Return [x, y] of the center of cell containing provided text 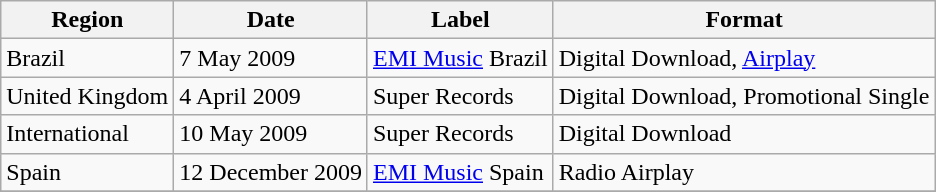
International [88, 134]
Spain [88, 172]
12 December 2009 [271, 172]
Digital Download, Promotional Single [744, 96]
EMI Music Spain [460, 172]
Date [271, 20]
7 May 2009 [271, 58]
Digital Download [744, 134]
Format [744, 20]
Radio Airplay [744, 172]
EMI Music Brazil [460, 58]
Brazil [88, 58]
Digital Download, Airplay [744, 58]
4 April 2009 [271, 96]
10 May 2009 [271, 134]
United Kingdom [88, 96]
Region [88, 20]
Label [460, 20]
